Return the (x, y) coordinate for the center point of the cell that contains the specified text.  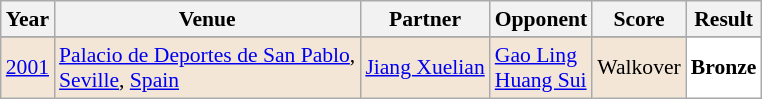
Venue (207, 19)
Palacio de Deportes de San Pablo,Seville, Spain (207, 68)
Score (639, 19)
Year (28, 19)
Jiang Xuelian (424, 68)
Partner (424, 19)
Opponent (542, 19)
2001 (28, 68)
Bronze (724, 68)
Gao Ling Huang Sui (542, 68)
Result (724, 19)
Walkover (639, 68)
